Pinpoint the cell where the given text exists, returning its [x, y] midpoint coordinate. 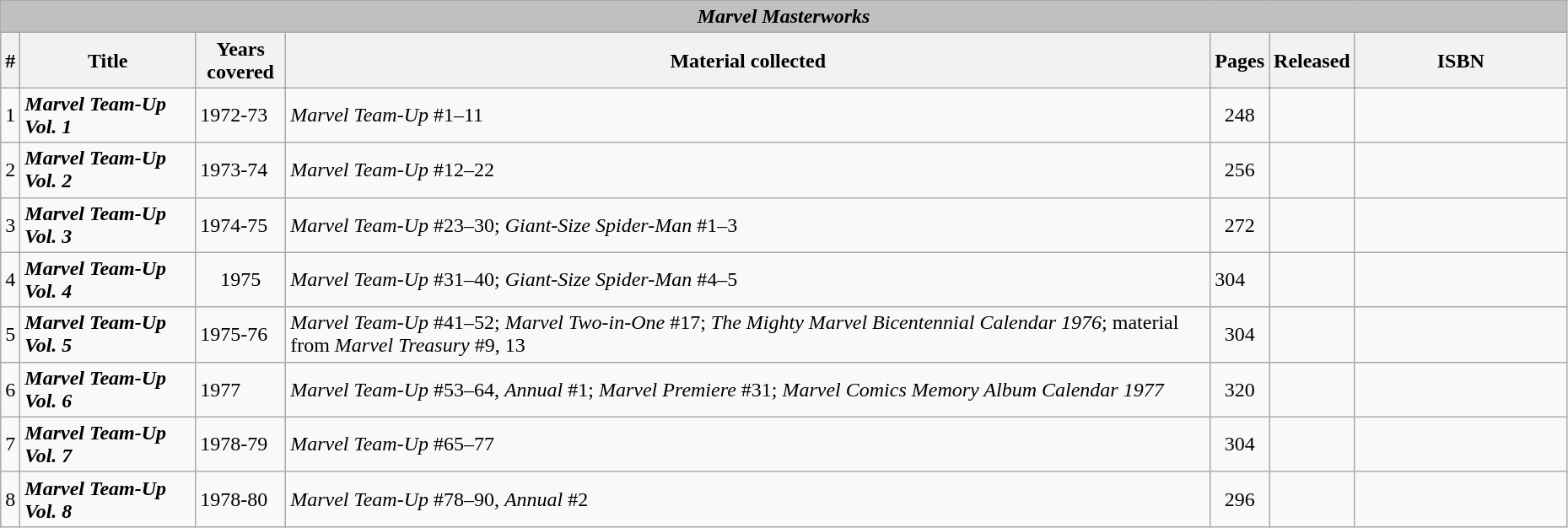
Marvel Team-Up #41–52; Marvel Two-in-One #17; The Mighty Marvel Bicentennial Calendar 1976; material from Marvel Treasury #9, 13 [748, 334]
Marvel Team-Up Vol. 4 [108, 280]
Marvel Team-Up #12–22 [748, 170]
6 [10, 390]
Title [108, 61]
Material collected [748, 61]
8 [10, 499]
1 [10, 115]
Marvel Masterworks [784, 17]
296 [1240, 499]
ISBN [1461, 61]
2 [10, 170]
256 [1240, 170]
1973-74 [241, 170]
# [10, 61]
Marvel Team-Up Vol. 1 [108, 115]
Marvel Team-Up #1–11 [748, 115]
1975 [241, 280]
272 [1240, 224]
Marvel Team-Up Vol. 8 [108, 499]
Marvel Team-Up #53–64, Annual #1; Marvel Premiere #31; Marvel Comics Memory Album Calendar 1977 [748, 390]
1977 [241, 390]
1972-73 [241, 115]
5 [10, 334]
1978-79 [241, 444]
320 [1240, 390]
7 [10, 444]
Pages [1240, 61]
1975-76 [241, 334]
Marvel Team-Up #31–40; Giant-Size Spider-Man #4–5 [748, 280]
Marvel Team-Up Vol. 7 [108, 444]
Marvel Team-Up Vol. 6 [108, 390]
Marvel Team-Up Vol. 2 [108, 170]
Marvel Team-Up #65–77 [748, 444]
Marvel Team-Up Vol. 5 [108, 334]
Marvel Team-Up #78–90, Annual #2 [748, 499]
1978-80 [241, 499]
Marvel Team-Up #23–30; Giant-Size Spider-Man #1–3 [748, 224]
1974-75 [241, 224]
Released [1312, 61]
Marvel Team-Up Vol. 3 [108, 224]
3 [10, 224]
248 [1240, 115]
4 [10, 280]
Years covered [241, 61]
